Identify which cell holds the provided text, then report its [x, y] central coordinate. 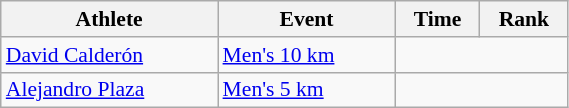
Event [307, 19]
Men's 10 km [307, 55]
Rank [524, 19]
Athlete [110, 19]
Time [437, 19]
Alejandro Plaza [110, 90]
David Calderón [110, 55]
Men's 5 km [307, 90]
